Locate the cell with the specified text and output its (X, Y) center coordinate. 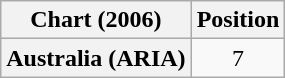
Position (238, 20)
Australia (ARIA) (96, 58)
7 (238, 58)
Chart (2006) (96, 20)
